Output the (X, Y) coordinate of the center of the cell containing the given text.  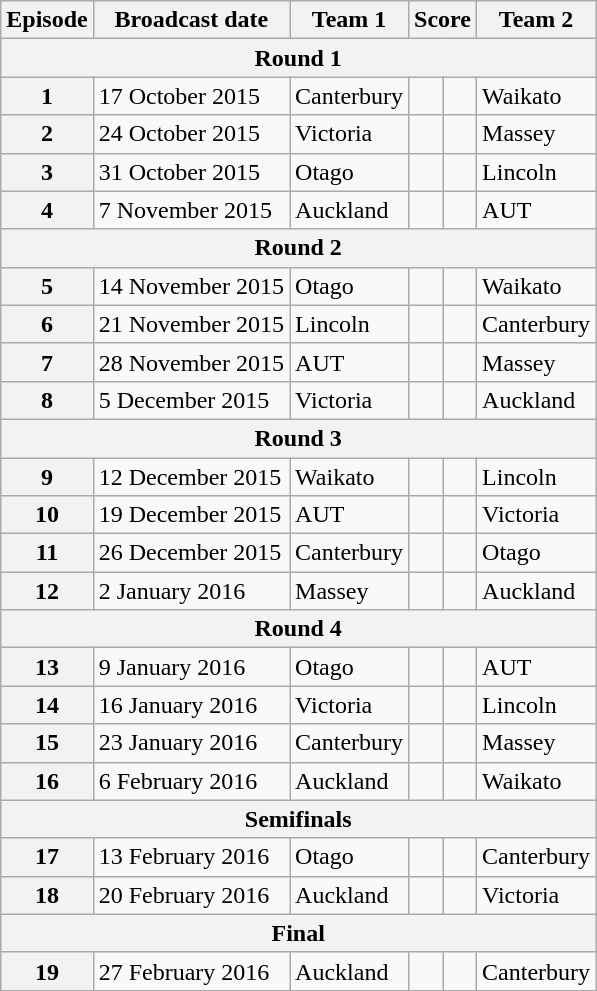
Team 2 (536, 20)
14 (47, 705)
1 (47, 96)
15 (47, 743)
7 November 2015 (191, 210)
6 (47, 324)
9 January 2016 (191, 667)
23 January 2016 (191, 743)
9 (47, 477)
Final (298, 933)
13 February 2016 (191, 857)
13 (47, 667)
Semifinals (298, 819)
5 December 2015 (191, 400)
17 October 2015 (191, 96)
31 October 2015 (191, 172)
19 (47, 971)
16 January 2016 (191, 705)
Round 3 (298, 438)
26 December 2015 (191, 553)
12 December 2015 (191, 477)
17 (47, 857)
24 October 2015 (191, 134)
11 (47, 553)
2 (47, 134)
3 (47, 172)
Broadcast date (191, 20)
Round 1 (298, 58)
Team 1 (350, 20)
28 November 2015 (191, 362)
12 (47, 591)
Score (443, 20)
21 November 2015 (191, 324)
18 (47, 895)
4 (47, 210)
2 January 2016 (191, 591)
Round 4 (298, 629)
5 (47, 286)
8 (47, 400)
27 February 2016 (191, 971)
Round 2 (298, 248)
20 February 2016 (191, 895)
10 (47, 515)
6 February 2016 (191, 781)
7 (47, 362)
14 November 2015 (191, 286)
Episode (47, 20)
16 (47, 781)
19 December 2015 (191, 515)
